Scan for the cell matching the given text and deliver its (x, y) coordinate at center. 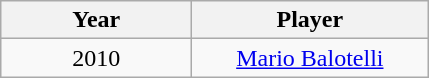
2010 (96, 58)
Player (310, 20)
Mario Balotelli (310, 58)
Year (96, 20)
